Find where the given text appears and provide that cell's center as (x, y) coordinate. 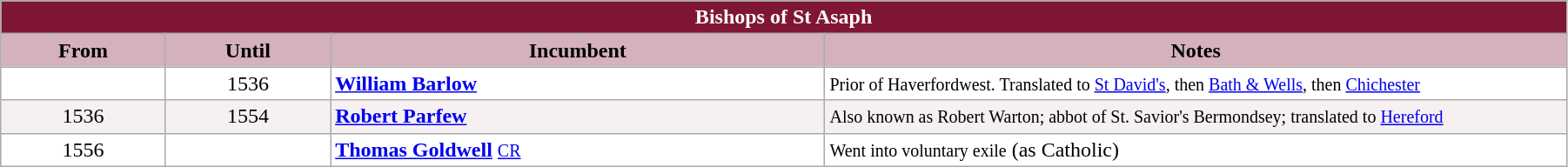
Incumbent (578, 50)
Prior of Haverfordwest. Translated to St David's, then Bath & Wells, then Chichester (1196, 83)
Robert Parfew (578, 117)
Notes (1196, 50)
From (84, 50)
Went into voluntary exile (as Catholic) (1196, 150)
William Barlow (578, 83)
Bishops of St Asaph (784, 17)
1554 (247, 117)
1556 (84, 150)
Thomas Goldwell CR (578, 150)
Until (247, 50)
Also known as Robert Warton; abbot of St. Savior's Bermondsey; translated to Hereford (1196, 117)
